Identify which cell holds the provided text, then report its (X, Y) central coordinate. 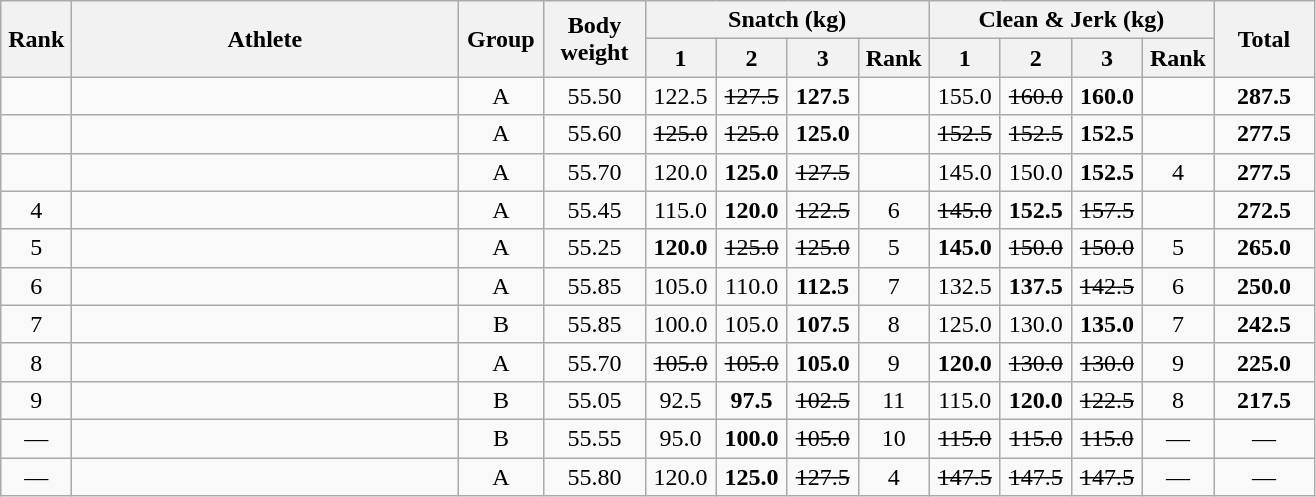
135.0 (1106, 324)
55.55 (594, 438)
Snatch (kg) (787, 20)
Total (1264, 39)
217.5 (1264, 400)
Clean & Jerk (kg) (1071, 20)
55.05 (594, 400)
92.5 (680, 400)
225.0 (1264, 362)
55.45 (594, 210)
11 (894, 400)
112.5 (822, 286)
157.5 (1106, 210)
250.0 (1264, 286)
55.80 (594, 477)
95.0 (680, 438)
55.60 (594, 134)
132.5 (964, 286)
272.5 (1264, 210)
97.5 (752, 400)
142.5 (1106, 286)
10 (894, 438)
242.5 (1264, 324)
287.5 (1264, 96)
55.25 (594, 248)
55.50 (594, 96)
102.5 (822, 400)
107.5 (822, 324)
Group (501, 39)
Athlete (265, 39)
110.0 (752, 286)
155.0 (964, 96)
265.0 (1264, 248)
137.5 (1036, 286)
Body weight (594, 39)
